Capture the cell that displays the provided text and extract its [X, Y] central coordinate. 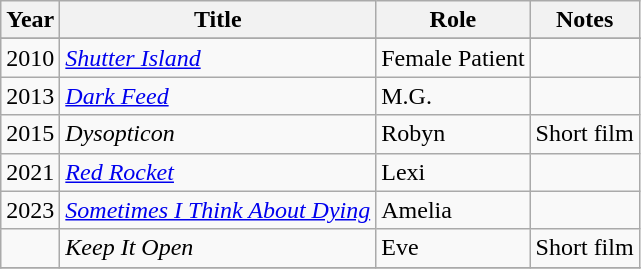
Robyn [453, 134]
Lexi [453, 172]
M.G. [453, 96]
Dysopticon [218, 134]
Year [30, 20]
Amelia [453, 210]
Role [453, 20]
2013 [30, 96]
Keep It Open [218, 248]
Shutter Island [218, 58]
Sometimes I Think About Dying [218, 210]
Female Patient [453, 58]
Title [218, 20]
2015 [30, 134]
2010 [30, 58]
Eve [453, 248]
Dark Feed [218, 96]
2021 [30, 172]
2023 [30, 210]
Red Rocket [218, 172]
Notes [584, 20]
